Provide the [X, Y] coordinate of the cell's center where the given text is located.  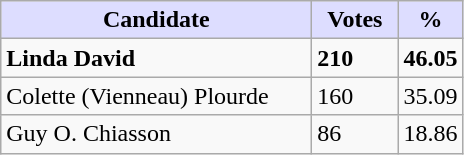
160 [355, 96]
Guy O. Chiasson [156, 134]
210 [355, 58]
46.05 [430, 58]
Candidate [156, 20]
18.86 [430, 134]
Colette (Vienneau) Plourde [156, 96]
Votes [355, 20]
Linda David [156, 58]
% [430, 20]
35.09 [430, 96]
86 [355, 134]
